For the text-containing cell, return its midpoint in (x, y) coordinate format. 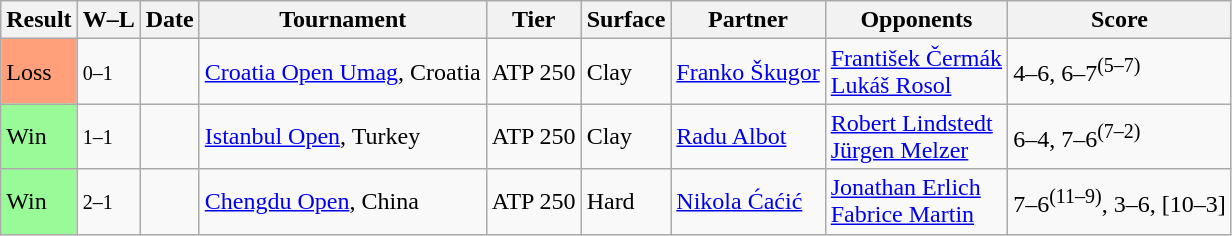
6–4, 7–6(7–2) (1120, 136)
Radu Albot (748, 136)
2–1 (108, 202)
Tournament (342, 20)
Tier (534, 20)
Date (170, 20)
Franko Škugor (748, 72)
W–L (108, 20)
Surface (626, 20)
0–1 (108, 72)
Hard (626, 202)
Istanbul Open, Turkey (342, 136)
Jonathan Erlich Fabrice Martin (916, 202)
Croatia Open Umag, Croatia (342, 72)
Chengdu Open, China (342, 202)
Loss (39, 72)
František Čermák Lukáš Rosol (916, 72)
Score (1120, 20)
1–1 (108, 136)
4–6, 6–7(5–7) (1120, 72)
Nikola Ćaćić (748, 202)
Result (39, 20)
7–6(11–9), 3–6, [10–3] (1120, 202)
Partner (748, 20)
Robert Lindstedt Jürgen Melzer (916, 136)
Opponents (916, 20)
